Extract the [X, Y] coordinate from the center of the cell holding the provided text.  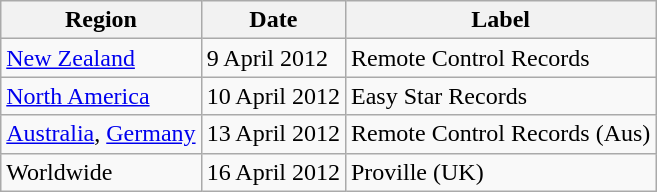
13 April 2012 [273, 134]
Label [500, 20]
Australia, Germany [101, 134]
Region [101, 20]
New Zealand [101, 58]
North America [101, 96]
Worldwide [101, 172]
Remote Control Records (Aus) [500, 134]
10 April 2012 [273, 96]
9 April 2012 [273, 58]
Remote Control Records [500, 58]
Proville (UK) [500, 172]
Date [273, 20]
16 April 2012 [273, 172]
Easy Star Records [500, 96]
